Detect which cell encompasses the target text, then output its (X, Y) center coordinate. 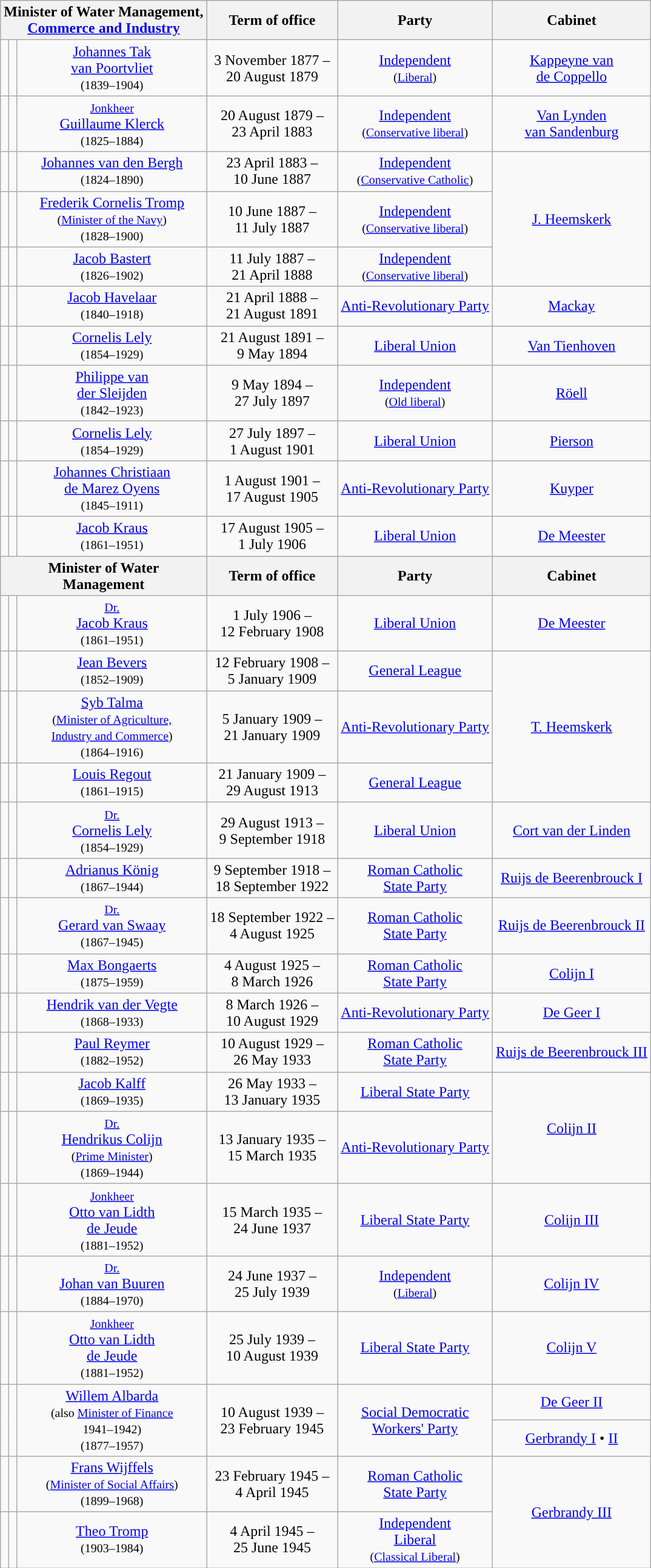
Dr. Johan van Buuren (1884–1970) (112, 1284)
17 August 1905 – 1 July 1906 (272, 536)
Ruijs de Beerenbrouck II (571, 926)
Adrianus König (1867–1944) (112, 878)
Social Democratic Workers' Party (415, 1421)
Willem Albarda (also Minister of Finance 1941–1942) (1877–1957) (112, 1421)
Independent Liberal (Classical Liberal) (415, 1540)
Jean Bevers (1852–1909) (112, 671)
25 July 1939 – 10 August 1939 (272, 1348)
4 August 1925 – 8 March 1926 (272, 973)
Paul Reymer (1882–1952) (112, 1052)
Jacob Havelaar (1840–1918) (112, 306)
Minister of Water Management, Commerce and Industry (104, 21)
Mackay (571, 306)
Ruijs de Beerenbrouck I (571, 878)
Kappeyne van de Coppello (571, 68)
Dr. Jacob Kraus (1861–1951) (112, 624)
Louis Regout (1861–1915) (112, 782)
12 February 1908 – 5 January 1909 (272, 671)
Johannes van den Bergh (1824–1890) (112, 171)
29 August 1913 – 9 September 1918 (272, 830)
Theo Tromp (1903–1984) (112, 1540)
Pierson (571, 440)
T. Heemskerk (571, 727)
26 May 1933 – 13 January 1935 (272, 1092)
Minister of Water Management (104, 575)
Philippe van der Sleijden (1842–1923) (112, 393)
Ruijs de Beerenbrouck III (571, 1052)
24 June 1937 – 25 July 1939 (272, 1284)
Jacob Kalff (1869–1935) (112, 1092)
Johannes Christiaan de Marez Oyens (1845–1911) (112, 488)
18 September 1922 – 4 August 1925 (272, 926)
1 July 1906 – 12 February 1908 (272, 624)
De Geer II (571, 1402)
20 August 1879 – 23 April 1883 (272, 124)
15 March 1935 – 24 June 1937 (272, 1219)
13 January 1935 – 15 March 1935 (272, 1148)
De Geer I (571, 1013)
23 April 1883 – 10 June 1887 (272, 171)
21 January 1909 – 29 August 1913 (272, 782)
Independent (Old liberal) (415, 393)
Van Lynden van Sandenburg (571, 124)
Colijn III (571, 1219)
8 March 1926 – 10 August 1929 (272, 1013)
Johannes Tak van Poortvliet (1839–1904) (112, 68)
Dr. Cornelis Lely (1854–1929) (112, 830)
21 April 1888 – 21 August 1891 (272, 306)
10 August 1939 – 23 February 1945 (272, 1421)
1 August 1901 – 17 August 1905 (272, 488)
Colijn IV (571, 1284)
Dr. Hendrikus Colijn (Prime Minister) (1869–1944) (112, 1148)
Gerbrandy III (571, 1512)
21 August 1891 – 9 May 1894 (272, 346)
Dr. Gerard van Swaay (1867–1945) (112, 926)
Röell (571, 393)
Colijn II (571, 1128)
Independent (Conservative Catholic) (415, 171)
Frederik Cornelis Tromp (Minister of the Navy) (1828–1900) (112, 219)
23 February 1945 – 4 April 1945 (272, 1484)
Max Bongaerts (1875–1959) (112, 973)
10 June 1887 – 11 July 1887 (272, 219)
J. Heemskerk (571, 219)
Colijn V (571, 1348)
Jacob Bastert (1826–1902) (112, 267)
11 July 1887 – 21 April 1888 (272, 267)
3 November 1877 – 20 August 1879 (272, 68)
Gerbrandy I • II (571, 1438)
Van Tienhoven (571, 346)
10 August 1929 – 26 May 1933 (272, 1052)
Frans Wijffels (Minister of Social Affairs) (1899–1968) (112, 1484)
Jacob Kraus (1861–1951) (112, 536)
9 September 1918 – 18 September 1922 (272, 878)
Kuyper (571, 488)
Syb Talma (Minister of Agriculture, Industry and Commerce) (1864–1916) (112, 727)
4 April 1945 – 25 June 1945 (272, 1540)
Jonkheer Guillaume Klerck (1825–1884) (112, 124)
Hendrik van der Vegte (1868–1933) (112, 1013)
27 July 1897 – 1 August 1901 (272, 440)
Cort van der Linden (571, 830)
5 January 1909 – 21 January 1909 (272, 727)
9 May 1894 – 27 July 1897 (272, 393)
Colijn I (571, 973)
